Determine the [X, Y] coordinate at the center of the cell enclosing the given text.  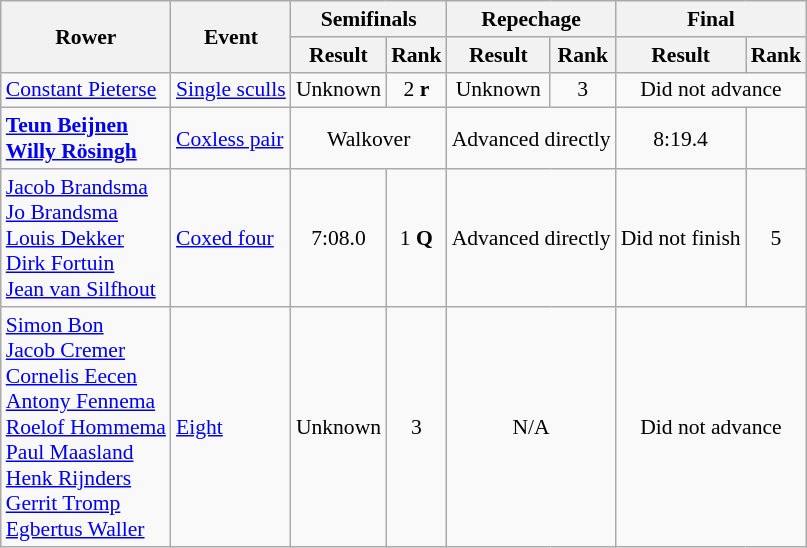
2 r [416, 90]
Simon Bon Jacob Cremer Cornelis Eecen Antony Fennema Roelof Hommema Paul Maasland Henk Rijnders Gerrit Tromp Egbertus Waller [86, 427]
Repechage [532, 19]
N/A [532, 427]
Eight [231, 427]
Coxless pair [231, 138]
Rower [86, 36]
5 [776, 238]
Event [231, 36]
1 Q [416, 238]
Single sculls [231, 90]
7:08.0 [338, 238]
Did not finish [681, 238]
Jacob Brandsma Jo Brandsma Louis Dekker Dirk Fortuin Jean van Silfhout [86, 238]
Final [712, 19]
Teun Beijnen Willy Rösingh [86, 138]
Semifinals [369, 19]
Coxed four [231, 238]
Constant Pieterse [86, 90]
Walkover [369, 138]
8:19.4 [681, 138]
